Identify which cell holds the provided text, then report its [x, y] central coordinate. 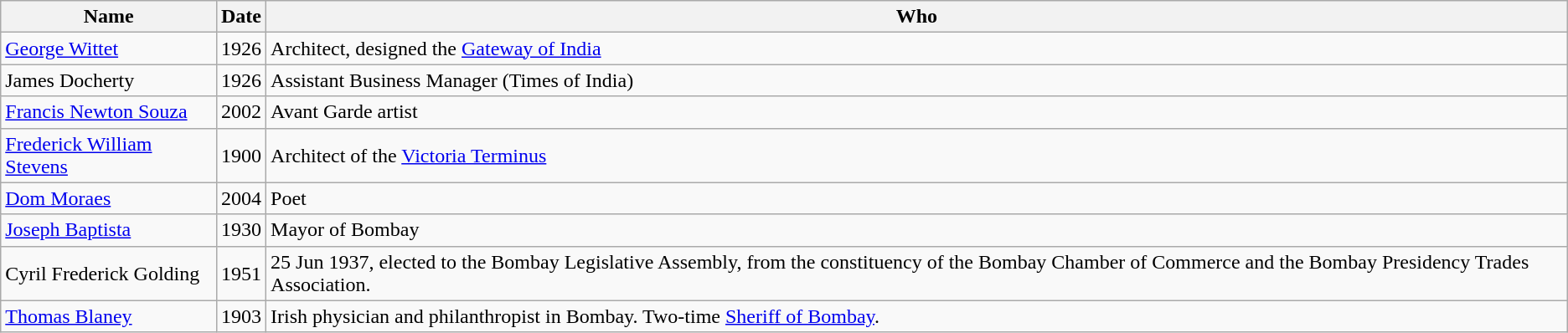
1930 [241, 230]
Date [241, 17]
Who [917, 17]
Architect of the Victoria Terminus [917, 156]
1903 [241, 316]
Name [109, 17]
Thomas Blaney [109, 316]
1951 [241, 273]
George Wittet [109, 49]
Dom Moraes [109, 198]
Assistant Business Manager (Times of India) [917, 80]
Architect, designed the Gateway of India [917, 49]
Poet [917, 198]
2004 [241, 198]
Joseph Baptista [109, 230]
James Docherty [109, 80]
Avant Garde artist [917, 112]
Mayor of Bombay [917, 230]
Irish physician and philanthropist in Bombay. Two-time Sheriff of Bombay. [917, 316]
Frederick William Stevens [109, 156]
2002 [241, 112]
Francis Newton Souza [109, 112]
1900 [241, 156]
Cyril Frederick Golding [109, 273]
